Determine the [X, Y] coordinate at the center of the cell enclosing the given text.  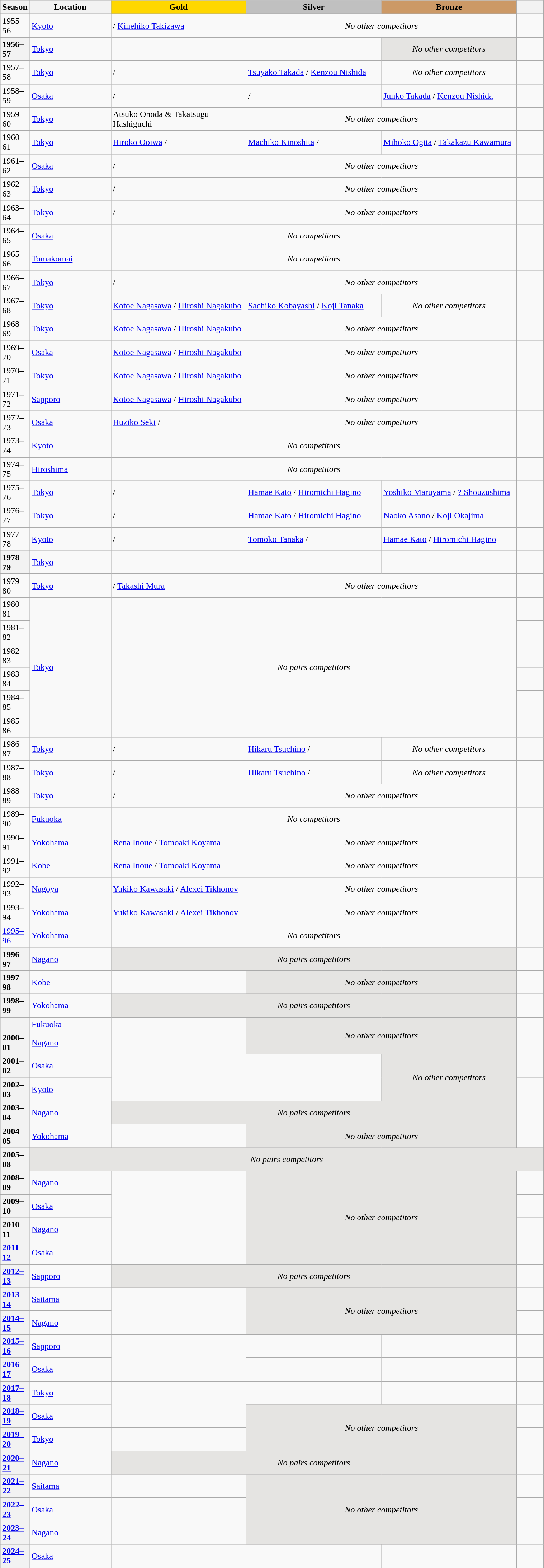
1992–93 [15, 889]
2001–02 [15, 1066]
Season [15, 7]
1979–80 [15, 585]
1976–77 [15, 516]
1969–70 [15, 352]
2004–05 [15, 1136]
/ Takashi Mura [179, 585]
Machiko Kinoshita / [313, 142]
2012–13 [15, 1276]
1984–85 [15, 702]
1995–96 [15, 935]
1968–69 [15, 329]
1990–91 [15, 842]
1963–64 [15, 212]
Mihoko Ogita / Takakazu Kawamura [449, 142]
1973–74 [15, 445]
Tomakomai [70, 259]
1988–89 [15, 795]
1962–63 [15, 189]
1991–92 [15, 866]
2020–21 [15, 1463]
Bronze [449, 7]
2000–01 [15, 1043]
Hiroko Ooiwa / [179, 142]
2005–08 [15, 1159]
2016–17 [15, 1369]
2019–20 [15, 1440]
1970–71 [15, 376]
1978–79 [15, 562]
2023–24 [15, 1533]
Naoko Asano / Koji Okajima [449, 516]
2024–25 [15, 1556]
2002–03 [15, 1090]
1993–94 [15, 912]
1956–57 [15, 49]
Yoshiko Maruyama / ? Shouzushima [449, 492]
1960–61 [15, 142]
Location [70, 7]
Tsuyako Takada / Kenzou Nishida [313, 72]
1987–88 [15, 773]
1965–66 [15, 259]
1989–90 [15, 819]
1986–87 [15, 749]
/ Kinehiko Takizawa [179, 26]
2022–23 [15, 1509]
Hiroshima [70, 469]
1975–76 [15, 492]
Sachiko Kobayashi / Koji Tanaka [313, 306]
1981–82 [15, 632]
1982–83 [15, 656]
1955–56 [15, 26]
Tomoko Tanaka / [313, 539]
2021–22 [15, 1486]
1985–86 [15, 726]
1983–84 [15, 679]
Gold [179, 7]
1958–59 [15, 95]
1974–75 [15, 469]
2018–19 [15, 1416]
1967–68 [15, 306]
Silver [313, 7]
Huziko Seki / [179, 422]
1961–62 [15, 166]
2014–15 [15, 1323]
2011–12 [15, 1252]
2015–16 [15, 1346]
1996–97 [15, 959]
Junko Takada / Kenzou Nishida [449, 95]
1997–98 [15, 982]
2013–14 [15, 1299]
2003–04 [15, 1113]
Atsuko Onoda & Takatsugu Hashiguchi [179, 119]
2017–18 [15, 1392]
Nagoya [70, 889]
2008–09 [15, 1183]
2010–11 [15, 1229]
1972–73 [15, 422]
1964–65 [15, 235]
1957–58 [15, 72]
1980–81 [15, 609]
1998–99 [15, 1006]
1966–67 [15, 282]
2009–10 [15, 1206]
1977–78 [15, 539]
1971–72 [15, 399]
1959–60 [15, 119]
